Scan for the cell matching the given text and deliver its (X, Y) coordinate at center. 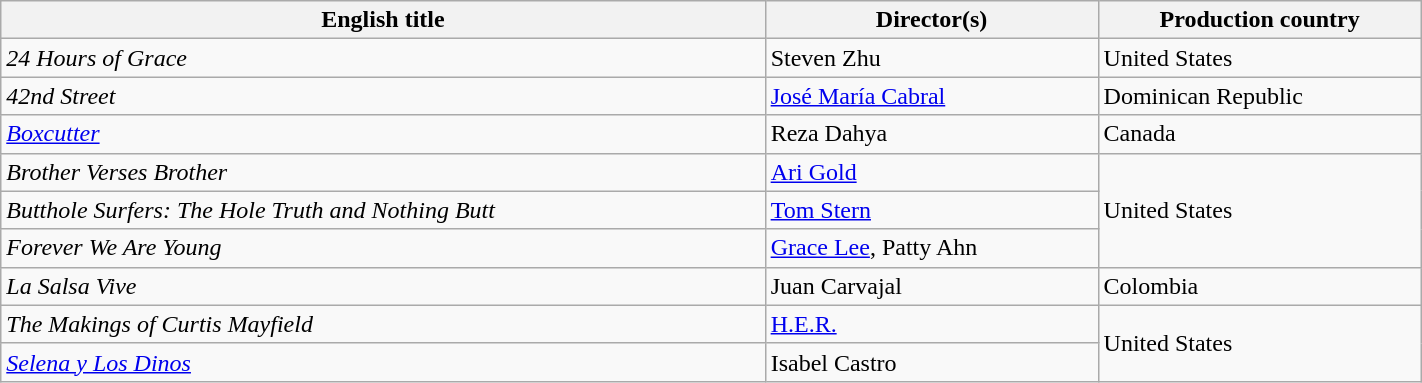
Juan Carvajal (932, 286)
Forever We Are Young (383, 248)
Production country (1260, 20)
Ari Gold (932, 172)
Butthole Surfers: The Hole Truth and Nothing Butt (383, 210)
Steven Zhu (932, 58)
The Makings of Curtis Mayfield (383, 324)
Brother Verses Brother (383, 172)
Director(s) (932, 20)
José María Cabral (932, 96)
Dominican Republic (1260, 96)
Canada (1260, 134)
H.E.R. (932, 324)
Tom Stern (932, 210)
Grace Lee, Patty Ahn (932, 248)
English title (383, 20)
La Salsa Vive (383, 286)
Boxcutter (383, 134)
Colombia (1260, 286)
Reza Dahya (932, 134)
24 Hours of Grace (383, 58)
42nd Street (383, 96)
Selena y Los Dinos (383, 362)
Isabel Castro (932, 362)
